Search for the cell housing the specified text and yield its [X, Y] center coordinate. 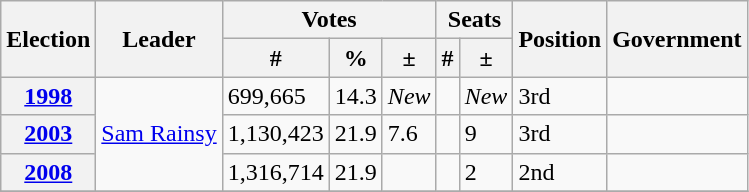
14.3 [356, 96]
Position [560, 39]
Sam Rainsy [159, 134]
7.6 [409, 134]
1,316,714 [276, 172]
1998 [48, 96]
Leader [159, 39]
Votes [329, 20]
Government [677, 39]
2 [486, 172]
699,665 [276, 96]
1,130,423 [276, 134]
2nd [560, 172]
Seats [474, 20]
2008 [48, 172]
% [356, 58]
Election [48, 39]
9 [486, 134]
2003 [48, 134]
